Return the [X, Y] coordinate for the center point of the cell that contains the specified text.  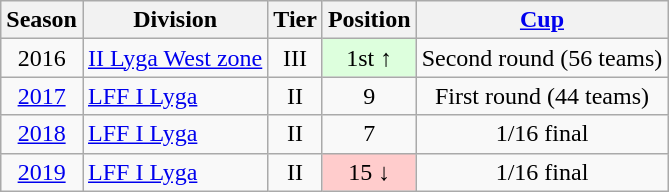
2019 [42, 172]
Tier [296, 20]
III [296, 58]
II Lyga West zone [174, 58]
2016 [42, 58]
First round (44 teams) [542, 96]
1st ↑ [369, 58]
Second round (56 teams) [542, 58]
2018 [42, 134]
Position [369, 20]
2017 [42, 96]
9 [369, 96]
Season [42, 20]
7 [369, 134]
15 ↓ [369, 172]
Division [174, 20]
Cup [542, 20]
